Return (x, y) of the center of cell containing provided text 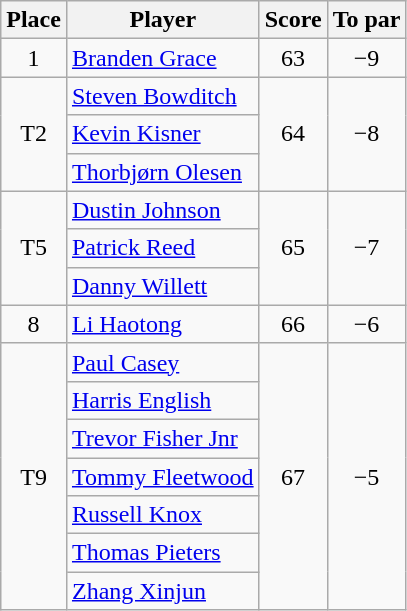
Patrick Reed (162, 248)
Tommy Fleetwood (162, 477)
8 (34, 324)
Russell Knox (162, 515)
Branden Grace (162, 58)
1 (34, 58)
63 (293, 58)
64 (293, 134)
−9 (366, 58)
Score (293, 20)
−8 (366, 134)
Place (34, 20)
67 (293, 476)
−5 (366, 476)
T9 (34, 476)
To par (366, 20)
66 (293, 324)
Paul Casey (162, 362)
Steven Bowditch (162, 96)
Li Haotong (162, 324)
−7 (366, 248)
65 (293, 248)
Thomas Pieters (162, 553)
−6 (366, 324)
Player (162, 20)
Zhang Xinjun (162, 591)
Dustin Johnson (162, 210)
T5 (34, 248)
Kevin Kisner (162, 134)
Trevor Fisher Jnr (162, 438)
T2 (34, 134)
Thorbjørn Olesen (162, 172)
Harris English (162, 400)
Danny Willett (162, 286)
